For the text-containing cell, return its midpoint in [X, Y] coordinate format. 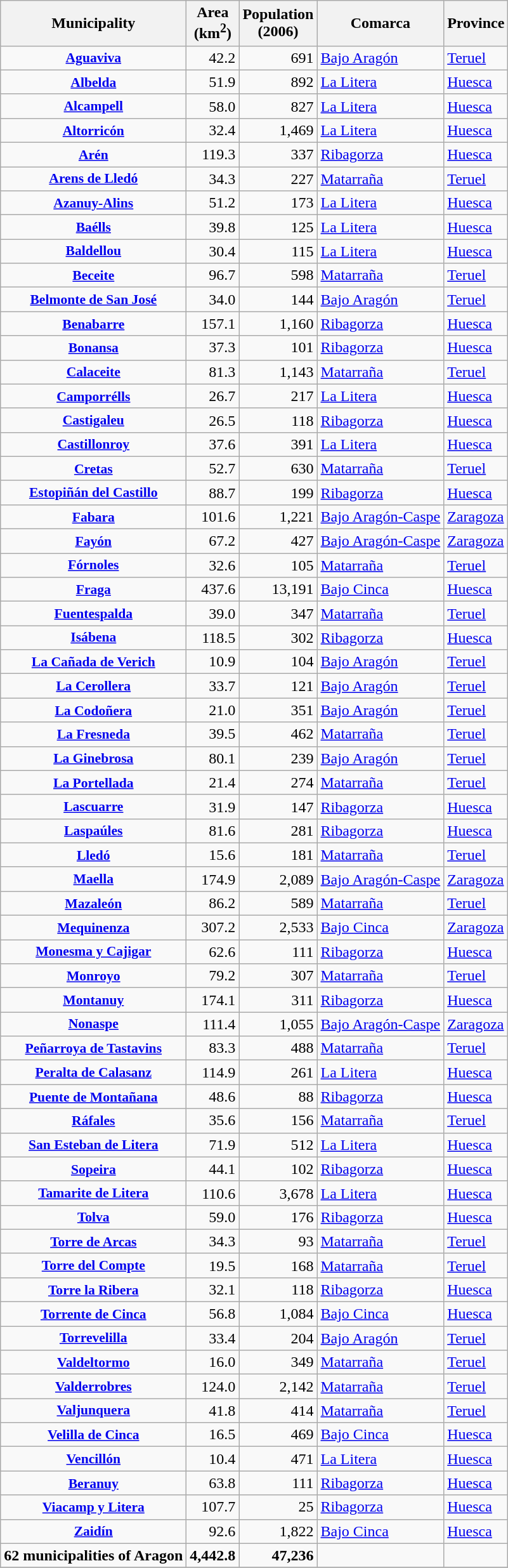
39.5 [213, 734]
33.7 [213, 686]
Calaceite [94, 372]
2,142 [278, 1387]
Laspaúles [94, 831]
274 [278, 782]
33.4 [213, 1338]
34.0 [213, 300]
107.7 [213, 1507]
827 [278, 106]
2,533 [278, 928]
351 [278, 710]
88 [278, 1097]
79.2 [213, 976]
21.4 [213, 782]
Maella [94, 879]
Monroyo [94, 976]
93 [278, 1241]
691 [278, 58]
124.0 [213, 1387]
1,221 [278, 517]
512 [278, 1145]
144 [278, 300]
31.9 [213, 807]
427 [278, 541]
181 [278, 855]
71.9 [213, 1145]
Population(2006) [278, 23]
261 [278, 1072]
Alcampell [94, 106]
Puente de Montañana [94, 1097]
176 [278, 1217]
Lascuarre [94, 807]
16.5 [213, 1435]
La Fresneda [94, 734]
La Portellada [94, 782]
63.8 [213, 1483]
Altorricón [94, 130]
96.7 [213, 275]
67.2 [213, 541]
598 [278, 275]
Torrente de Cinca [94, 1314]
92.6 [213, 1531]
Montanuy [94, 1000]
Comarca [381, 23]
Beranuy [94, 1483]
101.6 [213, 517]
204 [278, 1338]
Monesma y Cajigar [94, 952]
227 [278, 179]
462 [278, 734]
173 [278, 203]
48.6 [213, 1097]
589 [278, 903]
115 [278, 251]
111.4 [213, 1024]
51.2 [213, 203]
Province [476, 23]
Tolva [94, 1217]
1,055 [278, 1024]
307.2 [213, 928]
Peralta de Calasanz [94, 1072]
Arén [94, 155]
Area(km2) [213, 23]
101 [278, 348]
88.7 [213, 492]
La Cañada de Verich [94, 662]
302 [278, 638]
Nonaspe [94, 1024]
Cretas [94, 468]
Valdeltormo [94, 1362]
307 [278, 976]
19.5 [213, 1265]
Municipality [94, 23]
32.1 [213, 1289]
39.8 [213, 227]
Fabara [94, 517]
114.9 [213, 1072]
Vencillón [94, 1459]
56.8 [213, 1314]
156 [278, 1121]
Tamarite de Litera [94, 1193]
Zaidín [94, 1531]
337 [278, 155]
81.6 [213, 831]
80.1 [213, 758]
118.5 [213, 638]
Isábena [94, 638]
30.4 [213, 251]
391 [278, 444]
469 [278, 1435]
37.6 [213, 444]
15.6 [213, 855]
168 [278, 1265]
Fuentespalda [94, 614]
Beceite [94, 275]
Sopeira [94, 1169]
349 [278, 1362]
37.3 [213, 348]
Camporrélls [94, 396]
25 [278, 1507]
Fórnoles [94, 565]
83.3 [213, 1048]
Fayón [94, 541]
Torre del Compte [94, 1265]
13,191 [278, 590]
Arens de Lledó [94, 179]
San Esteban de Litera [94, 1145]
3,678 [278, 1193]
10.9 [213, 662]
121 [278, 686]
Ráfales [94, 1121]
35.6 [213, 1121]
Torre la Ribera [94, 1289]
Mazaleón [94, 903]
51.9 [213, 82]
Torrevelilla [94, 1338]
1,469 [278, 130]
58.0 [213, 106]
41.8 [213, 1411]
437.6 [213, 590]
239 [278, 758]
217 [278, 396]
2,089 [278, 879]
311 [278, 1000]
La Codoñera [94, 710]
21.0 [213, 710]
Estopiñán del Castillo [94, 492]
Benabarre [94, 324]
1,160 [278, 324]
26.5 [213, 420]
Albelda [94, 82]
Torre de Arcas [94, 1241]
La Cerollera [94, 686]
4,442.8 [213, 1555]
199 [278, 492]
125 [278, 227]
62 municipalities of Aragon [94, 1555]
Peñarroya de Tastavins [94, 1048]
10.4 [213, 1459]
Baélls [94, 227]
174.1 [213, 1000]
86.2 [213, 903]
39.0 [213, 614]
104 [278, 662]
59.0 [213, 1217]
52.7 [213, 468]
Fraga [94, 590]
Baldellou [94, 251]
Belmonte de San José [94, 300]
16.0 [213, 1362]
Bonansa [94, 348]
488 [278, 1048]
147 [278, 807]
32.4 [213, 130]
1,084 [278, 1314]
174.9 [213, 879]
Valderrobres [94, 1387]
47,236 [278, 1555]
347 [278, 614]
Velilla de Cinca [94, 1435]
1,143 [278, 372]
892 [278, 82]
32.6 [213, 565]
Mequinenza [94, 928]
105 [278, 565]
Valjunquera [94, 1411]
44.1 [213, 1169]
Castillonroy [94, 444]
471 [278, 1459]
281 [278, 831]
26.7 [213, 396]
Aguaviva [94, 58]
Azanuy-Alins [94, 203]
La Ginebrosa [94, 758]
81.3 [213, 372]
110.6 [213, 1193]
1,822 [278, 1531]
102 [278, 1169]
42.2 [213, 58]
630 [278, 468]
119.3 [213, 155]
Castigaleu [94, 420]
414 [278, 1411]
Viacamp y Litera [94, 1507]
Lledó [94, 855]
62.6 [213, 952]
157.1 [213, 324]
